Pinpoint the cell where the given text exists, returning its (x, y) midpoint coordinate. 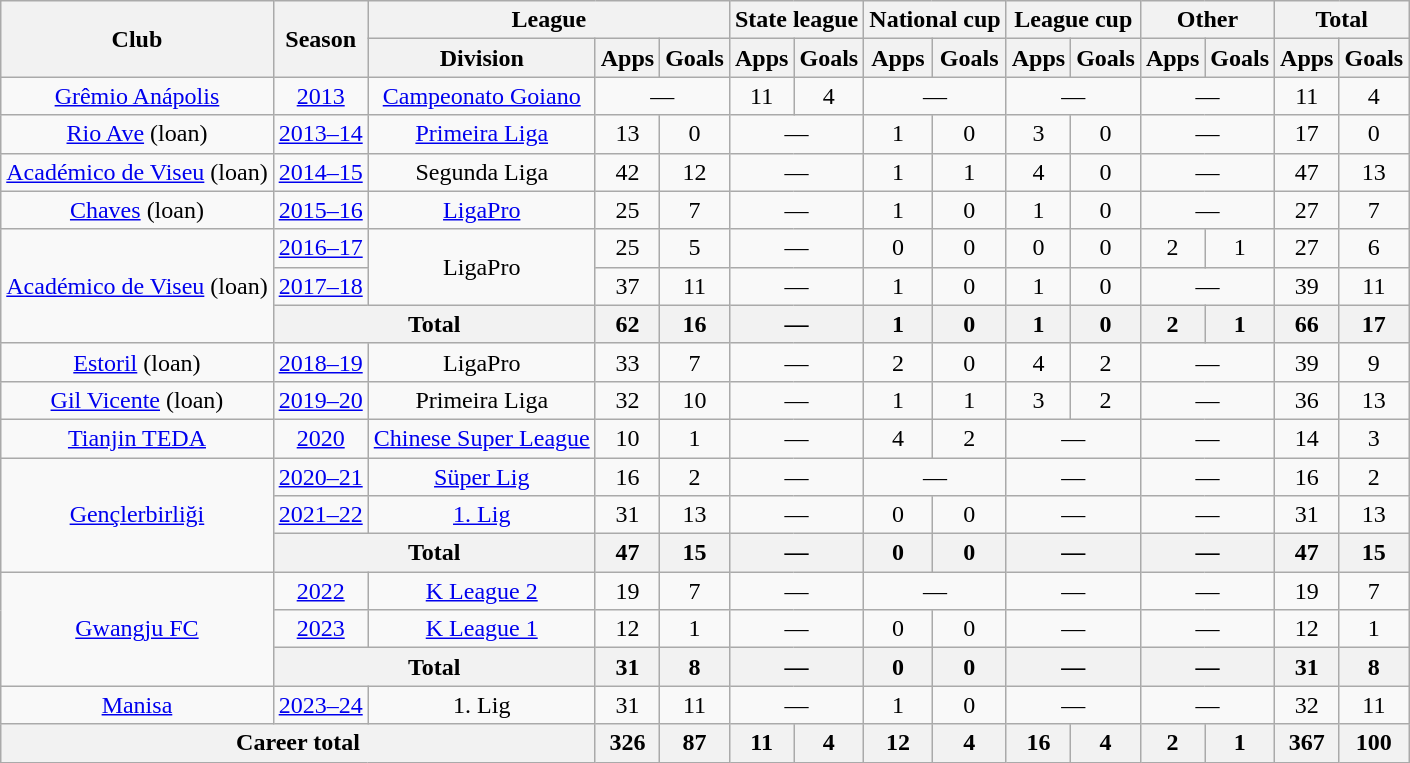
Chinese Super League (482, 438)
Gwangju FC (137, 629)
326 (627, 743)
State league (796, 20)
Chaves (loan) (137, 210)
2015–16 (320, 210)
Tianjin TEDA (137, 438)
2016–17 (320, 248)
Gençlerbirliği (137, 515)
League cup (1073, 20)
66 (1307, 324)
2014–15 (320, 172)
2013 (320, 96)
Division (482, 58)
League (548, 20)
2020 (320, 438)
K League 1 (482, 629)
Manisa (137, 705)
Club (137, 39)
National cup (935, 20)
37 (627, 286)
2023–24 (320, 705)
62 (627, 324)
Segunda Liga (482, 172)
Rio Ave (loan) (137, 134)
2018–19 (320, 362)
Career total (298, 743)
Estoril (loan) (137, 362)
Grêmio Anápolis (137, 96)
2022 (320, 591)
Campeonato Goiano (482, 96)
6 (1374, 248)
2013–14 (320, 134)
87 (695, 743)
42 (627, 172)
33 (627, 362)
367 (1307, 743)
2023 (320, 629)
100 (1374, 743)
2020–21 (320, 477)
9 (1374, 362)
2019–20 (320, 400)
K League 2 (482, 591)
Süper Lig (482, 477)
14 (1307, 438)
2021–22 (320, 515)
5 (695, 248)
2017–18 (320, 286)
Season (320, 39)
Other (1207, 20)
36 (1307, 400)
Gil Vicente (loan) (137, 400)
